Find where the given text appears and provide that cell's center as [X, Y] coordinate. 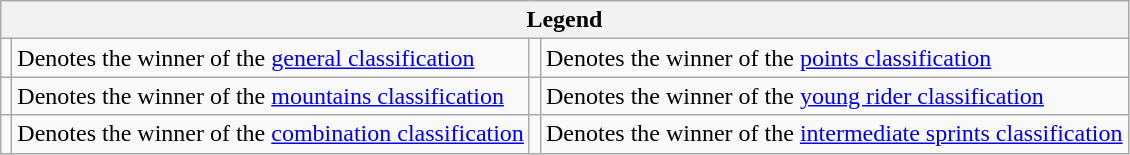
Denotes the winner of the points classification [834, 58]
Legend [564, 20]
Denotes the winner of the intermediate sprints classification [834, 134]
Denotes the winner of the young rider classification [834, 96]
Denotes the winner of the general classification [271, 58]
Denotes the winner of the combination classification [271, 134]
Denotes the winner of the mountains classification [271, 96]
